Determine the [x, y] coordinate at the center of the cell enclosing the given text.  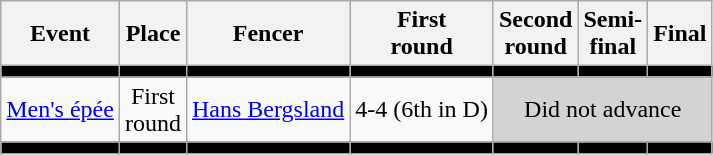
Hans Bergsland [268, 110]
Did not advance [602, 110]
Event [60, 34]
4-4 (6th in D) [422, 110]
Final [680, 34]
Semi-final [613, 34]
Second round [535, 34]
Men's épée [60, 110]
Place [152, 34]
Fencer [268, 34]
